Output the (X, Y) coordinate of the center of the cell containing the given text.  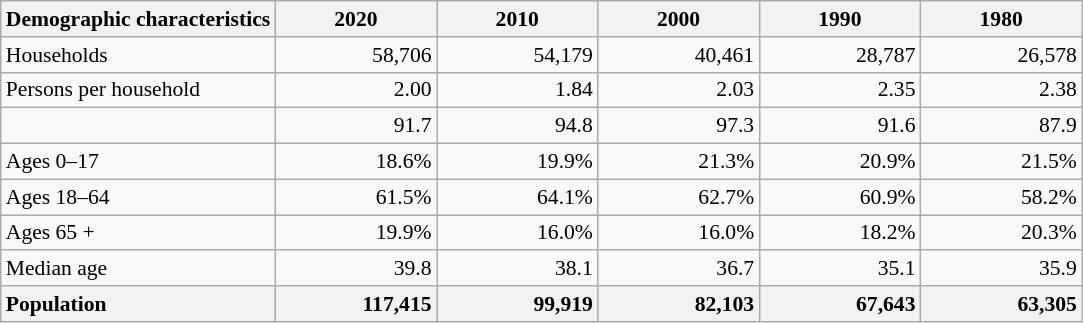
2.03 (678, 90)
21.3% (678, 162)
35.1 (840, 269)
97.3 (678, 126)
36.7 (678, 269)
117,415 (356, 304)
63,305 (1002, 304)
99,919 (518, 304)
40,461 (678, 55)
2010 (518, 19)
18.2% (840, 233)
21.5% (1002, 162)
26,578 (1002, 55)
Households (138, 55)
58.2% (1002, 197)
39.8 (356, 269)
64.1% (518, 197)
60.9% (840, 197)
82,103 (678, 304)
1.84 (518, 90)
Ages 0–17 (138, 162)
91.6 (840, 126)
54,179 (518, 55)
67,643 (840, 304)
38.1 (518, 269)
Persons per household (138, 90)
62.7% (678, 197)
2000 (678, 19)
91.7 (356, 126)
18.6% (356, 162)
2.00 (356, 90)
58,706 (356, 55)
2.35 (840, 90)
2.38 (1002, 90)
2020 (356, 19)
35.9 (1002, 269)
Median age (138, 269)
87.9 (1002, 126)
20.3% (1002, 233)
94.8 (518, 126)
61.5% (356, 197)
20.9% (840, 162)
Demographic characteristics (138, 19)
1980 (1002, 19)
1990 (840, 19)
Ages 18–64 (138, 197)
28,787 (840, 55)
Ages 65 + (138, 233)
Population (138, 304)
